Identify which cell holds the provided text, then report its (X, Y) central coordinate. 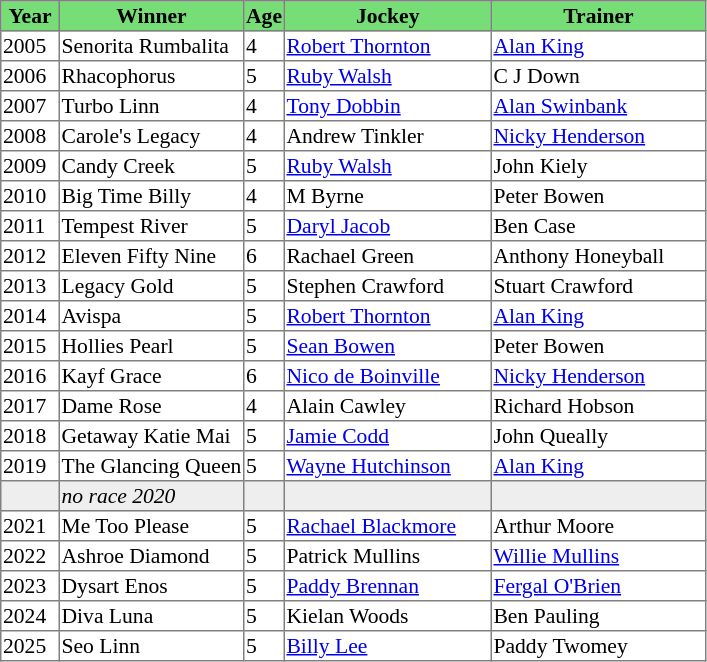
Winner (151, 16)
Fergal O'Brien (598, 586)
Ben Pauling (598, 616)
2013 (30, 286)
Willie Mullins (598, 556)
Anthony Honeyball (598, 256)
2007 (30, 106)
2010 (30, 196)
Big Time Billy (151, 196)
2022 (30, 556)
2015 (30, 346)
Daryl Jacob (388, 226)
Dysart Enos (151, 586)
2018 (30, 436)
2017 (30, 406)
Alain Cawley (388, 406)
2016 (30, 376)
John Queally (598, 436)
Ben Case (598, 226)
Rachael Blackmore (388, 526)
2021 (30, 526)
2014 (30, 316)
Stuart Crawford (598, 286)
Rachael Green (388, 256)
Jamie Codd (388, 436)
Nico de Boinville (388, 376)
Getaway Katie Mai (151, 436)
Turbo Linn (151, 106)
Tony Dobbin (388, 106)
Billy Lee (388, 646)
2012 (30, 256)
Arthur Moore (598, 526)
2025 (30, 646)
2009 (30, 166)
no race 2020 (151, 496)
Carole's Legacy (151, 136)
2005 (30, 46)
Ashroe Diamond (151, 556)
Sean Bowen (388, 346)
Dame Rose (151, 406)
Andrew Tinkler (388, 136)
Richard Hobson (598, 406)
Age (264, 16)
Tempest River (151, 226)
Rhacophorus (151, 76)
Trainer (598, 16)
Wayne Hutchinson (388, 466)
2019 (30, 466)
Jockey (388, 16)
Hollies Pearl (151, 346)
Legacy Gold (151, 286)
2006 (30, 76)
Paddy Twomey (598, 646)
Stephen Crawford (388, 286)
Seo Linn (151, 646)
Alan Swinbank (598, 106)
The Glancing Queen (151, 466)
Kielan Woods (388, 616)
Me Too Please (151, 526)
Candy Creek (151, 166)
2023 (30, 586)
John Kiely (598, 166)
Kayf Grace (151, 376)
Paddy Brennan (388, 586)
Eleven Fifty Nine (151, 256)
Patrick Mullins (388, 556)
2008 (30, 136)
Senorita Rumbalita (151, 46)
2024 (30, 616)
C J Down (598, 76)
2011 (30, 226)
M Byrne (388, 196)
Avispa (151, 316)
Diva Luna (151, 616)
Year (30, 16)
